From the cell containing the given text, extract its center point as [x, y] coordinate. 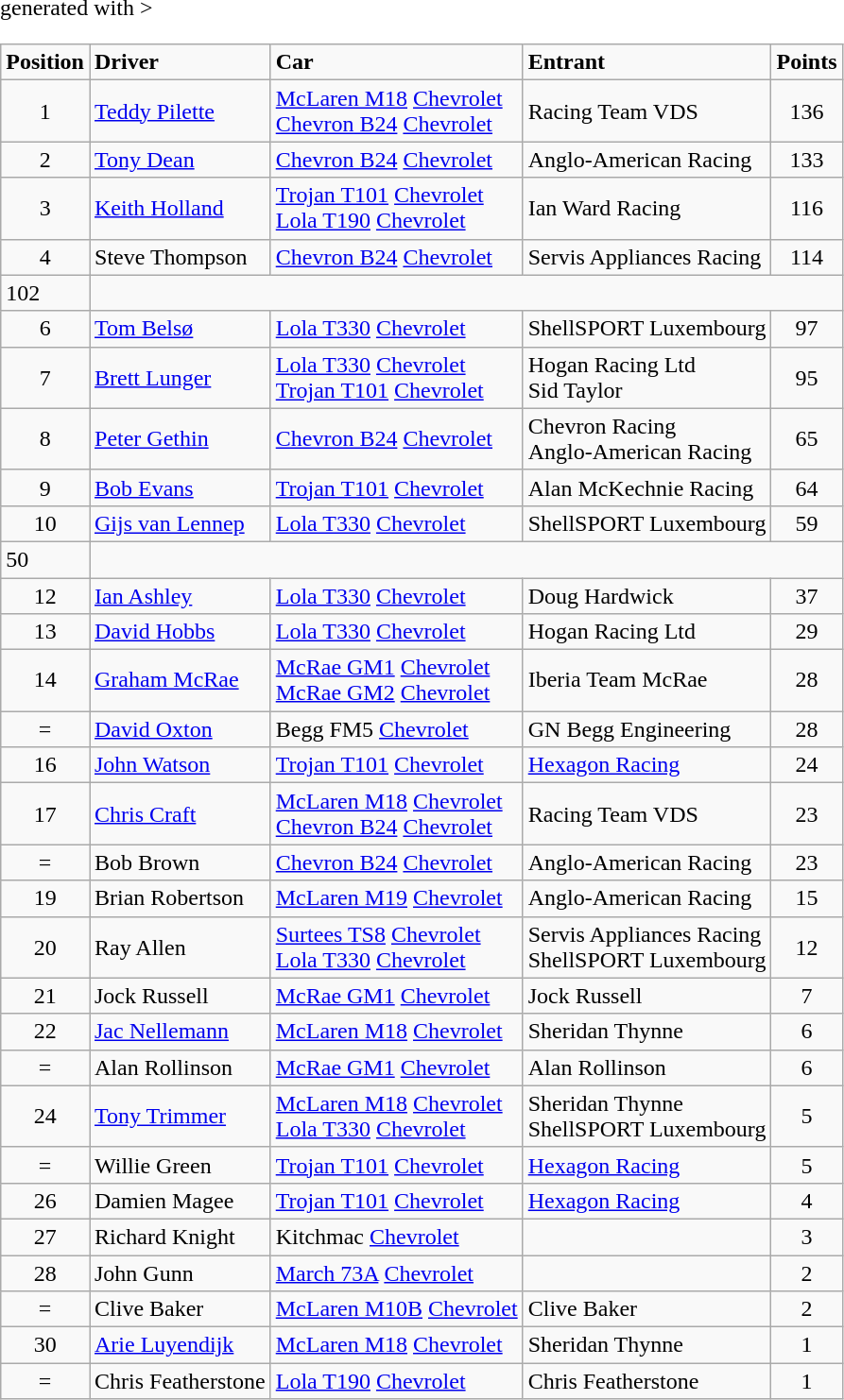
30 [45, 1345]
Servis Appliances Racing ShellSPORT Luxembourg [646, 947]
Bob Brown [180, 862]
Peter Gethin [180, 438]
Arie Luyendijk [180, 1345]
Driver [180, 62]
David Oxton [180, 729]
Hogan Racing Ltd Sid Taylor [646, 378]
Doug Hardwick [646, 596]
26 [45, 1201]
16 [45, 765]
John Gunn [180, 1272]
March 73A Chevrolet [397, 1272]
Tony Dean [180, 160]
Chris Craft [180, 814]
136 [807, 111]
15 [807, 898]
Steve Thompson [180, 257]
John Watson [180, 765]
Graham McRae [180, 680]
Kitchmac Chevrolet [397, 1237]
20 [45, 947]
Alan McKechnie Racing [646, 487]
Jac Nellemann [180, 1032]
Sheridan Thynne ShellSPORT Luxembourg [646, 1117]
8 [45, 438]
Trojan T101 Chevrolet Lola T190 Chevrolet [397, 208]
Ian Ward Racing [646, 208]
Position [45, 62]
Keith Holland [180, 208]
Points [807, 62]
Brett Lunger [180, 378]
37 [807, 596]
Tom Belsø [180, 329]
Begg FM5 Chevrolet [397, 729]
Richard Knight [180, 1237]
Lola T330 Chevrolet Trojan T101 Chevrolet [397, 378]
50 [45, 559]
McLaren M10B Chevrolet [397, 1309]
McRae GM1 Chevrolet McRae GM2 Chevrolet [397, 680]
Damien Magee [180, 1201]
21 [45, 996]
14 [45, 680]
Willie Green [180, 1165]
Hogan Racing Ltd [646, 632]
Tony Trimmer [180, 1117]
McLaren M19 Chevrolet [397, 898]
Car [397, 62]
116 [807, 208]
22 [45, 1032]
Lola T190 Chevrolet [397, 1381]
114 [807, 257]
9 [45, 487]
Chevron Racing Anglo-American Racing [646, 438]
Iberia Team McRae [646, 680]
Entrant [646, 62]
27 [45, 1237]
Brian Robertson [180, 898]
Bob Evans [180, 487]
David Hobbs [180, 632]
Gijs van Lennep [180, 523]
133 [807, 160]
64 [807, 487]
Surtees TS8 Chevrolet Lola T330 Chevrolet [397, 947]
10 [45, 523]
29 [807, 632]
59 [807, 523]
65 [807, 438]
Teddy Pilette [180, 111]
McLaren M18 Chevrolet Lola T330 Chevrolet [397, 1117]
17 [45, 814]
Ray Allen [180, 947]
97 [807, 329]
19 [45, 898]
Servis Appliances Racing [646, 257]
GN Begg Engineering [646, 729]
95 [807, 378]
Ian Ashley [180, 596]
102 [45, 293]
13 [45, 632]
